Determine the [x, y] coordinate at the center of the cell enclosing the given text.  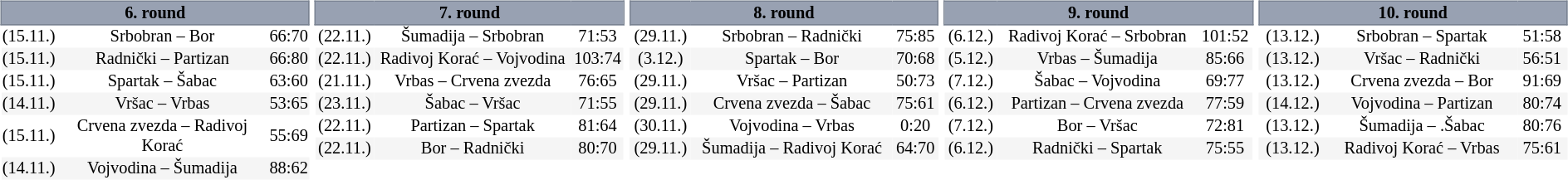
77:59 [1225, 105]
66:70 [289, 36]
55:69 [289, 136]
7. round [470, 12]
70:68 [915, 60]
51:58 [1542, 36]
Šabac – Vršac [473, 105]
50:73 [915, 81]
101:52 [1225, 36]
Partizan – Crvena zvezda [1098, 105]
80:76 [1542, 126]
64:70 [915, 149]
Partizan – Spartak [473, 126]
Vršac – Partizan [792, 81]
6. round [154, 12]
80:74 [1542, 105]
Radivoj Korać – Srbobran [1098, 36]
56:51 [1542, 60]
(23.11.) [345, 105]
Vojvodina – Vrbas [792, 126]
Radnički – Partizan [163, 60]
Srbobran – Radnički [792, 36]
(30.11.) [660, 126]
Vrbas – Crvena zvezda [473, 81]
Srbobran – Bor [163, 36]
85:66 [1225, 60]
75:85 [915, 36]
75:55 [1225, 149]
(3.12.) [660, 60]
10. round [1414, 12]
Vrbas – Šumadija [1098, 60]
91:69 [1542, 81]
Šumadija – Radivoj Korać [792, 149]
Šumadija – Srbobran [473, 36]
81:64 [598, 126]
Vršac – Radnički [1422, 60]
Radivoj Korać – Vrbas [1422, 149]
Crvena zvezda – Radivoj Korać [163, 136]
71:55 [598, 105]
Vojvodina – Partizan [1422, 105]
9. round [1098, 12]
(21.11.) [345, 81]
Spartak – Šabac [163, 81]
Radivoj Korać – Vojvodina [473, 60]
Crvena zvezda – Šabac [792, 105]
Bor – Vršac [1098, 126]
66:80 [289, 60]
0:20 [915, 126]
Bor – Radnički [473, 149]
76:65 [598, 81]
Šabac – Vojvodina [1098, 81]
Srbobran – Spartak [1422, 36]
88:62 [289, 169]
69:77 [1225, 81]
71:53 [598, 36]
72:81 [1225, 126]
80:70 [598, 149]
Radnički – Spartak [1098, 149]
Šumadija – .Šabac [1422, 126]
103:74 [598, 60]
(5.12.) [971, 60]
63:60 [289, 81]
Vršac – Vrbas [163, 105]
Vojvodina – Šumadija [163, 169]
Crvena zvezda – Bor [1422, 81]
8. round [784, 12]
53:65 [289, 105]
(14.12.) [1293, 105]
Spartak – Bor [792, 60]
